Locate the cell with the specified text and output its [X, Y] center coordinate. 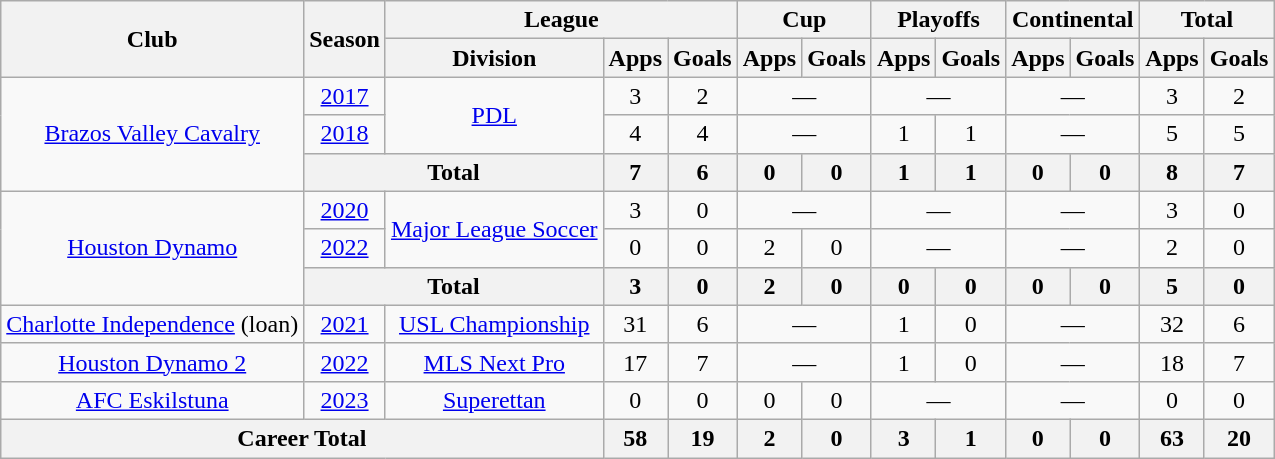
2018 [345, 134]
Division [494, 58]
8 [1172, 172]
2021 [345, 324]
17 [635, 362]
Brazos Valley Cavalry [152, 134]
2017 [345, 96]
MLS Next Pro [494, 362]
2023 [345, 400]
Major League Soccer [494, 229]
League [561, 20]
18 [1172, 362]
Superettan [494, 400]
Club [152, 39]
63 [1172, 438]
31 [635, 324]
AFC Eskilstuna [152, 400]
USL Championship [494, 324]
19 [703, 438]
2020 [345, 210]
Charlotte Independence (loan) [152, 324]
Houston Dynamo [152, 248]
Houston Dynamo 2 [152, 362]
58 [635, 438]
Cup [804, 20]
20 [1239, 438]
32 [1172, 324]
Continental [1073, 20]
Season [345, 39]
Playoffs [938, 20]
PDL [494, 115]
Career Total [302, 438]
